Scan for the cell matching the given text and deliver its (x, y) coordinate at center. 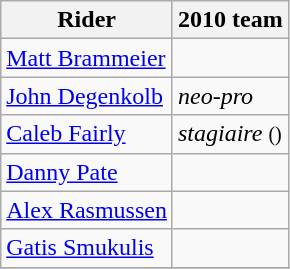
stagiaire () (230, 134)
neo-pro (230, 96)
Gatis Smukulis (87, 248)
Alex Rasmussen (87, 210)
Danny Pate (87, 172)
Matt Brammeier (87, 58)
Caleb Fairly (87, 134)
John Degenkolb (87, 96)
2010 team (230, 20)
Rider (87, 20)
